Return (X, Y) of the center of cell containing provided text 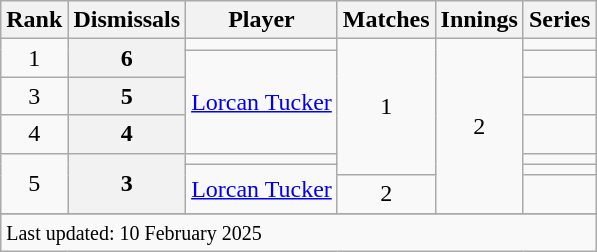
Dismissals (127, 20)
6 (127, 58)
Player (262, 20)
Series (559, 20)
Innings (479, 20)
Rank (34, 20)
Last updated: 10 February 2025 (298, 232)
Matches (386, 20)
